Find where the given text appears and provide that cell's center as [x, y] coordinate. 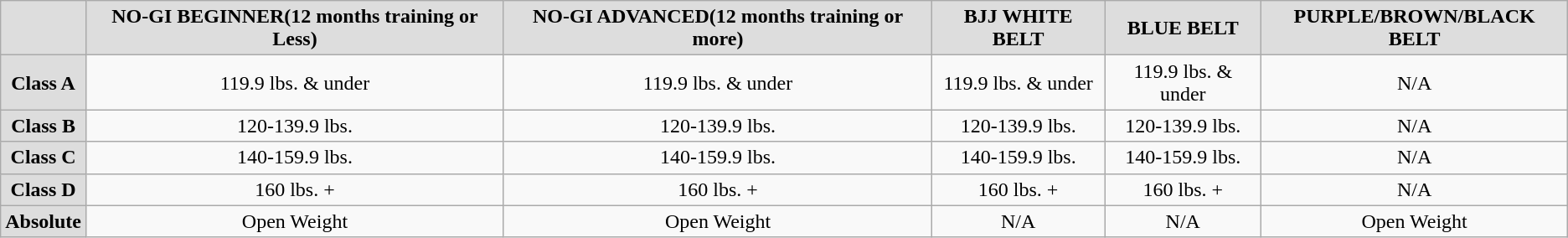
Class D [44, 189]
Class C [44, 158]
Class A [44, 82]
BLUE BELT [1183, 28]
NO-GI BEGINNER(12 months training or Less) [295, 28]
Absolute [44, 221]
NO-GI ADVANCED(12 months training or more) [717, 28]
Class B [44, 126]
BJJ WHITE BELT [1019, 28]
PURPLE/BROWN/BLACK BELT [1414, 28]
